From the cell containing the given text, extract its center point as (x, y) coordinate. 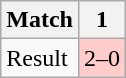
2–0 (102, 58)
Match (40, 20)
Result (40, 58)
1 (102, 20)
